Output the (X, Y) coordinate of the center of the cell containing the given text.  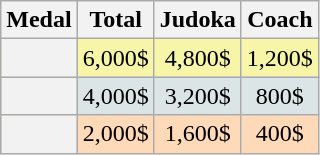
3,200$ (198, 96)
1,600$ (198, 134)
4,800$ (198, 58)
Judoka (198, 20)
2,000$ (116, 134)
1,200$ (280, 58)
800$ (280, 96)
6,000$ (116, 58)
Medal (39, 20)
Coach (280, 20)
4,000$ (116, 96)
Total (116, 20)
400$ (280, 134)
